Extract the (X, Y) coordinate from the center of the cell holding the provided text.  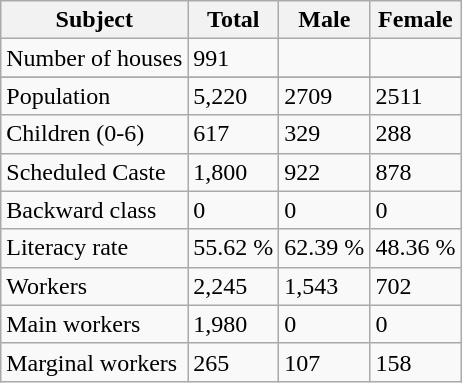
Scheduled Caste (94, 172)
2709 (324, 96)
288 (416, 134)
107 (324, 362)
265 (234, 362)
Female (416, 20)
1,980 (234, 324)
48.36 % (416, 248)
Number of houses (94, 58)
62.39 % (324, 248)
617 (234, 134)
878 (416, 172)
55.62 % (234, 248)
2511 (416, 96)
Backward class (94, 210)
329 (324, 134)
Workers (94, 286)
158 (416, 362)
Main workers (94, 324)
5,220 (234, 96)
1,800 (234, 172)
Male (324, 20)
Marginal workers (94, 362)
991 (234, 58)
2,245 (234, 286)
Children (0-6) (94, 134)
Literacy rate (94, 248)
Population (94, 96)
702 (416, 286)
Subject (94, 20)
922 (324, 172)
Total (234, 20)
1,543 (324, 286)
